Output the [X, Y] coordinate of the center of the cell containing the given text.  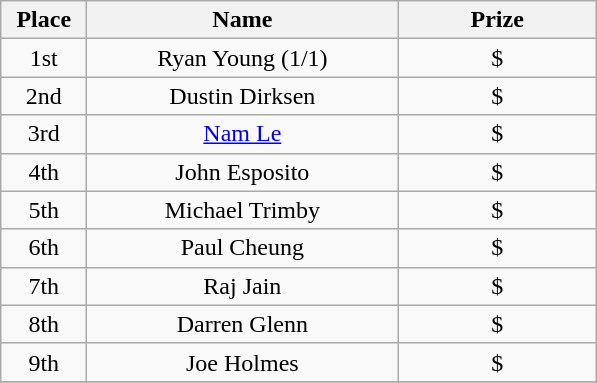
2nd [44, 96]
Nam Le [242, 134]
4th [44, 172]
Ryan Young (1/1) [242, 58]
John Esposito [242, 172]
6th [44, 248]
Paul Cheung [242, 248]
Place [44, 20]
Dustin Dirksen [242, 96]
Michael Trimby [242, 210]
Name [242, 20]
Raj Jain [242, 286]
1st [44, 58]
Darren Glenn [242, 324]
9th [44, 362]
Joe Holmes [242, 362]
5th [44, 210]
8th [44, 324]
Prize [498, 20]
7th [44, 286]
3rd [44, 134]
